Search for the cell housing the specified text and yield its [x, y] center coordinate. 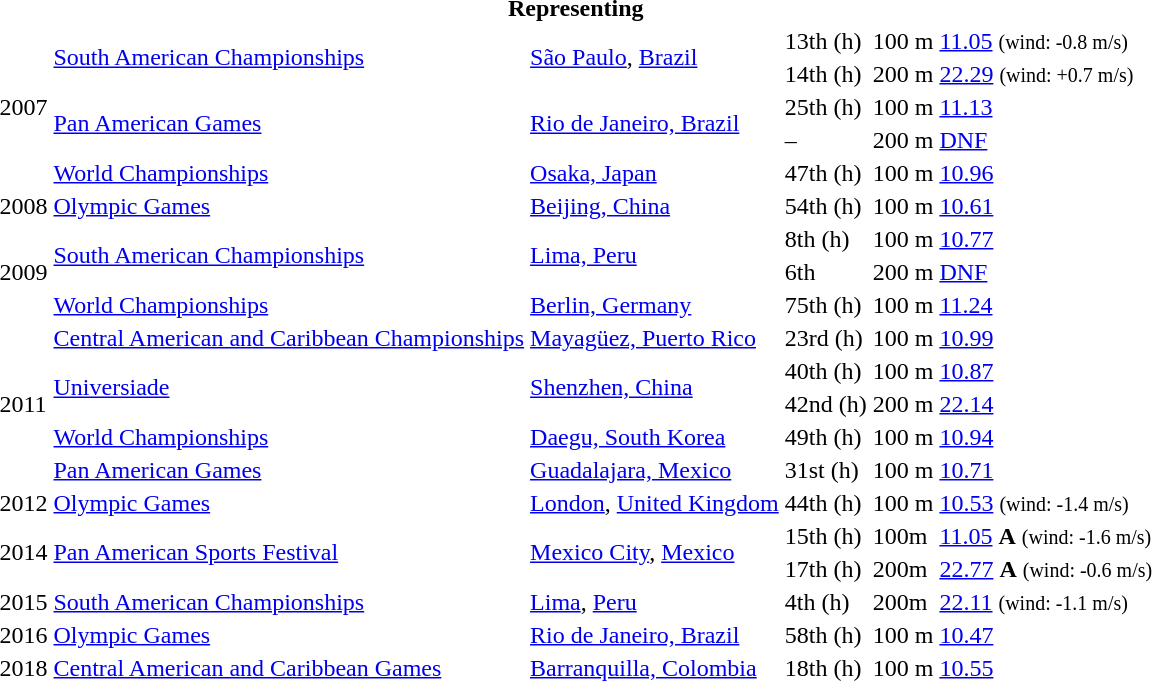
Pan American Sports Festival [289, 552]
44th (h) [826, 503]
Universiade [289, 388]
São Paulo, Brazil [655, 58]
15th (h) [826, 536]
Mayagüez, Puerto Rico [655, 338]
100m [903, 536]
25th (h) [826, 107]
Daegu, South Korea [655, 437]
Berlin, Germany [655, 305]
75th (h) [826, 305]
54th (h) [826, 206]
8th (h) [826, 239]
23rd (h) [826, 338]
Osaka, Japan [655, 173]
58th (h) [826, 635]
Central American and Caribbean Championships [289, 338]
31st (h) [826, 470]
– [826, 140]
4th (h) [826, 602]
Beijing, China [655, 206]
14th (h) [826, 74]
London, United Kingdom [655, 503]
Mexico City, Mexico [655, 552]
40th (h) [826, 371]
47th (h) [826, 173]
42nd (h) [826, 404]
Guadalajara, Mexico [655, 470]
17th (h) [826, 569]
6th [826, 272]
Shenzhen, China [655, 388]
13th (h) [826, 41]
49th (h) [826, 437]
